Find where the given text appears and provide that cell's center as [X, Y] coordinate. 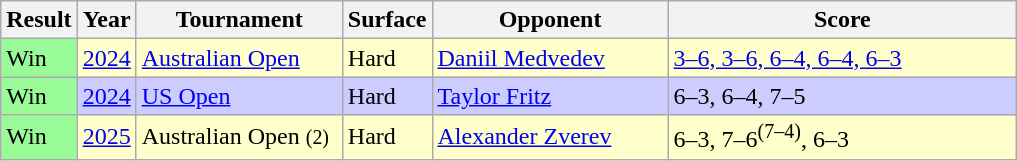
US Open [239, 96]
6–3, 6–4, 7–5 [842, 96]
Year [106, 20]
Australian Open [239, 58]
Alexander Zverev [550, 138]
Taylor Fritz [550, 96]
Tournament [239, 20]
Surface [387, 20]
Australian Open (2) [239, 138]
6–3, 7–6(7–4), 6–3 [842, 138]
Daniil Medvedev [550, 58]
Result [39, 20]
3–6, 3–6, 6–4, 6–4, 6–3 [842, 58]
Opponent [550, 20]
2025 [106, 138]
Score [842, 20]
